Determine the (X, Y) coordinate at the center of the cell enclosing the given text.  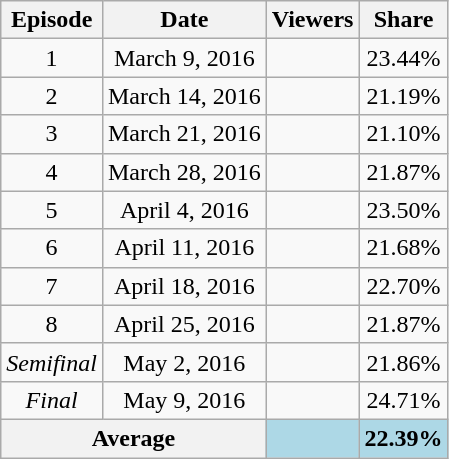
7 (52, 286)
May 2, 2016 (184, 362)
Final (52, 400)
April 25, 2016 (184, 324)
March 28, 2016 (184, 172)
23.44% (404, 58)
April 18, 2016 (184, 286)
4 (52, 172)
2 (52, 96)
21.86% (404, 362)
March 9, 2016 (184, 58)
Share (404, 20)
21.68% (404, 248)
Viewers (312, 20)
22.70% (404, 286)
March 21, 2016 (184, 134)
Semifinal (52, 362)
May 9, 2016 (184, 400)
April 11, 2016 (184, 248)
3 (52, 134)
April 4, 2016 (184, 210)
24.71% (404, 400)
Date (184, 20)
21.10% (404, 134)
22.39% (404, 438)
5 (52, 210)
Episode (52, 20)
8 (52, 324)
21.19% (404, 96)
23.50% (404, 210)
6 (52, 248)
1 (52, 58)
March 14, 2016 (184, 96)
Average (134, 438)
